Return the (x, y) coordinate for the center point of the cell that contains the specified text.  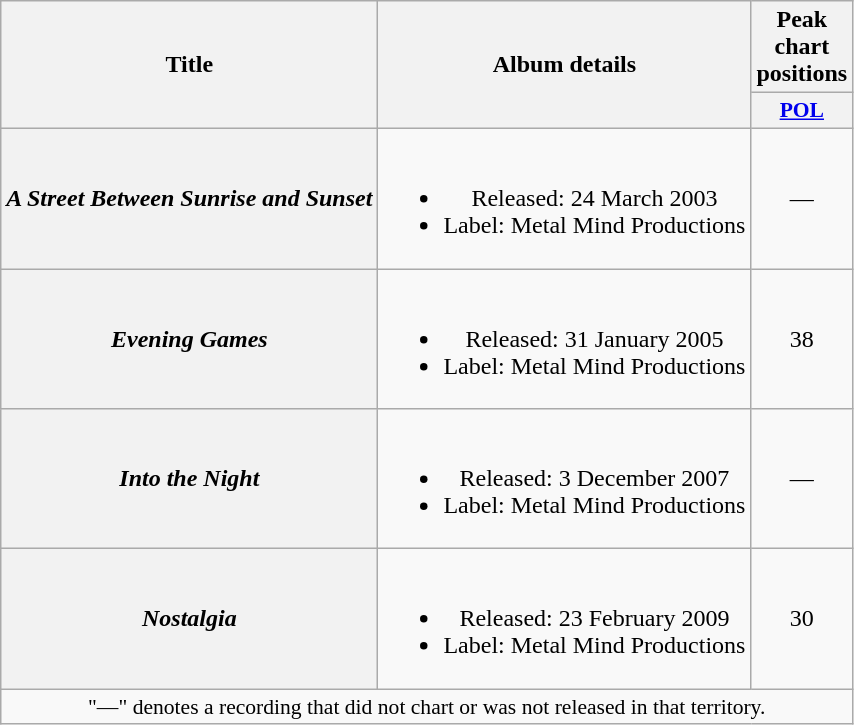
"—" denotes a recording that did not chart or was not released in that territory. (427, 707)
Title (190, 65)
Nostalgia (190, 619)
Released: 24 March 2003Label: Metal Mind Productions (564, 198)
Into the Night (190, 479)
30 (802, 619)
Evening Games (190, 338)
A Street Between Sunrise and Sunset (190, 198)
Album details (564, 65)
Released: 31 January 2005Label: Metal Mind Productions (564, 338)
POL (802, 111)
Released: 3 December 2007Label: Metal Mind Productions (564, 479)
38 (802, 338)
Released: 23 February 2009Label: Metal Mind Productions (564, 619)
Peak chart positions (802, 47)
